Extract the (X, Y) coordinate from the center of the cell holding the provided text.  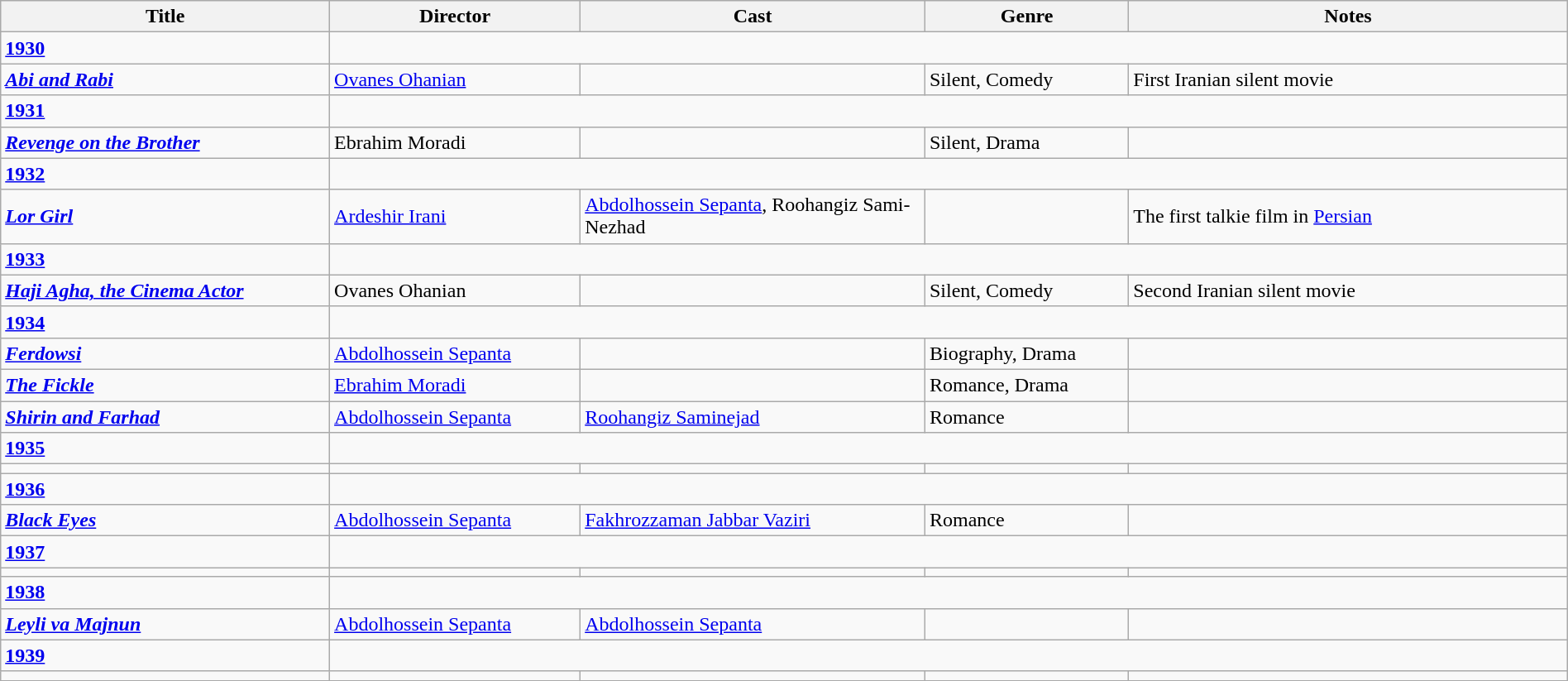
Second Iranian silent movie (1348, 290)
Ardeshir Irani (455, 217)
1937 (165, 552)
Genre (1026, 17)
Fakhrozzaman Jabbar Vaziri (753, 520)
Biography, Drama (1026, 353)
1933 (165, 259)
Leyli va Majnun (165, 624)
1939 (165, 655)
Director (455, 17)
Haji Agha, the Cinema Actor (165, 290)
Romance, Drama (1026, 385)
Silent, Drama (1026, 142)
1931 (165, 111)
Revenge on the Brother (165, 142)
Abdolhossein Sepanta, Roohangiz Sami-Nezhad (753, 217)
Title (165, 17)
1932 (165, 174)
1935 (165, 448)
1930 (165, 48)
First Iranian silent movie (1348, 79)
Black Eyes (165, 520)
Lor Girl (165, 217)
Cast (753, 17)
1936 (165, 489)
The first talkie film in Persian (1348, 217)
The Fickle (165, 385)
1934 (165, 322)
Ferdowsi (165, 353)
Notes (1348, 17)
Abi and Rabi (165, 79)
Shirin and Farhad (165, 416)
Roohangiz Saminejad (753, 416)
1938 (165, 592)
